Scan for the cell matching the given text and deliver its (X, Y) coordinate at center. 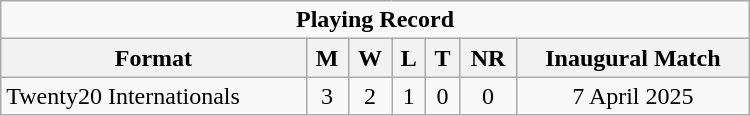
3 (327, 96)
NR (488, 58)
1 (409, 96)
M (327, 58)
Playing Record (375, 20)
W (370, 58)
Inaugural Match (634, 58)
T (443, 58)
2 (370, 96)
Twenty20 Internationals (154, 96)
L (409, 58)
7 April 2025 (634, 96)
Format (154, 58)
